Find where the given text appears and provide that cell's center as [X, Y] coordinate. 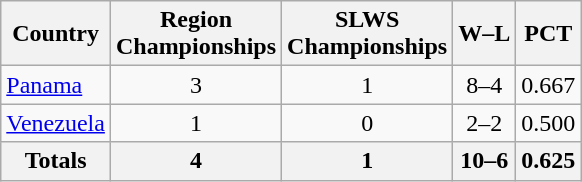
W–L [484, 34]
2–2 [484, 123]
4 [196, 161]
RegionChampionships [196, 34]
SLWSChampionships [368, 34]
Totals [56, 161]
0.500 [548, 123]
Country [56, 34]
8–4 [484, 85]
0.667 [548, 85]
0 [368, 123]
Panama [56, 85]
Venezuela [56, 123]
10–6 [484, 161]
0.625 [548, 161]
PCT [548, 34]
3 [196, 85]
